Identify which cell holds the provided text, then report its [x, y] central coordinate. 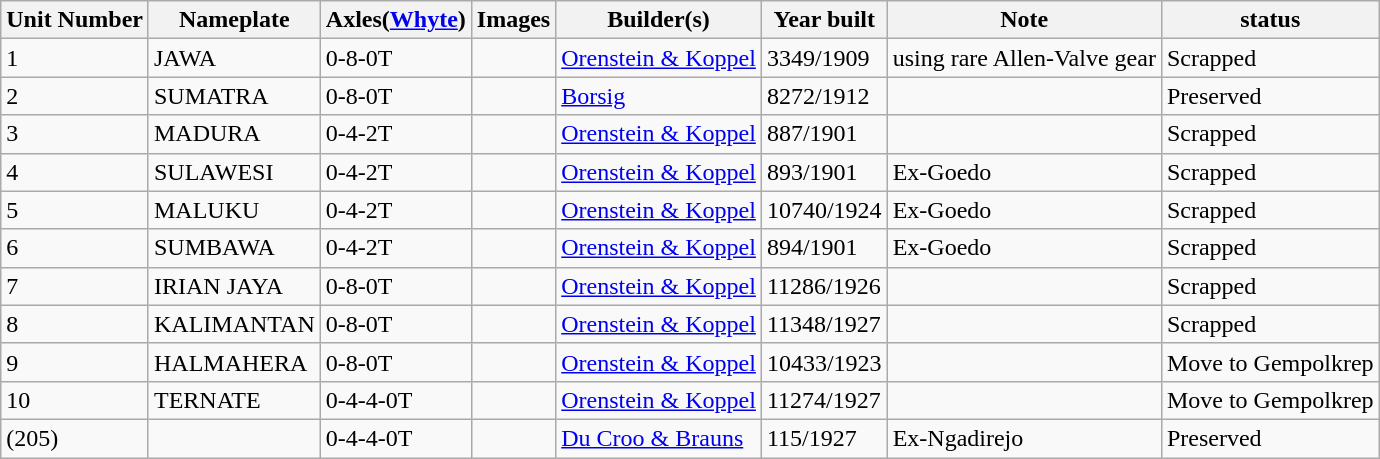
SUMATRA [234, 96]
Images [513, 20]
using rare Allen-Valve gear [1024, 58]
2 [75, 96]
Nameplate [234, 20]
10433/1923 [824, 362]
HALMAHERA [234, 362]
8 [75, 324]
10740/1924 [824, 210]
Axles(Whyte) [396, 20]
5 [75, 210]
9 [75, 362]
6 [75, 248]
Note [1024, 20]
SUMBAWA [234, 248]
SULAWESI [234, 172]
Borsig [659, 96]
8272/1912 [824, 96]
Unit Number [75, 20]
MALUKU [234, 210]
894/1901 [824, 248]
Ex-Ngadirejo [1024, 438]
1 [75, 58]
3349/1909 [824, 58]
893/1901 [824, 172]
7 [75, 286]
11286/1926 [824, 286]
Du Croo & Brauns [659, 438]
115/1927 [824, 438]
IRIAN JAYA [234, 286]
11348/1927 [824, 324]
10 [75, 400]
KALIMANTAN [234, 324]
JAWA [234, 58]
3 [75, 134]
(205) [75, 438]
Year built [824, 20]
887/1901 [824, 134]
Builder(s) [659, 20]
TERNATE [234, 400]
4 [75, 172]
11274/1927 [824, 400]
status [1270, 20]
MADURA [234, 134]
